From the cell containing the given text, extract its center point as [X, Y] coordinate. 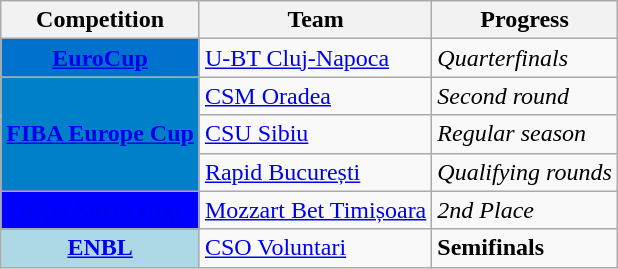
Quarterfinals [525, 58]
FIBA Europe Cup [100, 134]
Qualifying rounds [525, 172]
EuroCup [100, 58]
U-BT Cluj-Napoca [315, 58]
Progress [525, 20]
Mozzart Bet Timișoara [315, 210]
ENBL [100, 248]
Second round [525, 96]
CSM Oradea [315, 96]
Rapid București [315, 172]
2nd Place [525, 210]
Semifinals [525, 248]
CSU Sibiu [315, 134]
Regular season [525, 134]
Alpe Adria Cup [100, 210]
Competition [100, 20]
Team [315, 20]
CSO Voluntari [315, 248]
